Find where the given text appears and provide that cell's center as (x, y) coordinate. 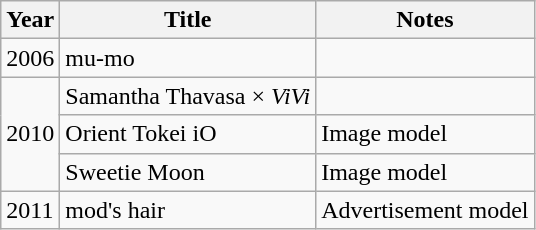
2011 (30, 210)
2006 (30, 58)
Year (30, 20)
Samantha Thavasa × ViVi (188, 96)
Notes (425, 20)
mod's hair (188, 210)
2010 (30, 134)
Advertisement model (425, 210)
Orient Tokei iO (188, 134)
mu-mo (188, 58)
Sweetie Moon (188, 172)
Title (188, 20)
